Pinpoint the cell where the given text exists, returning its [X, Y] midpoint coordinate. 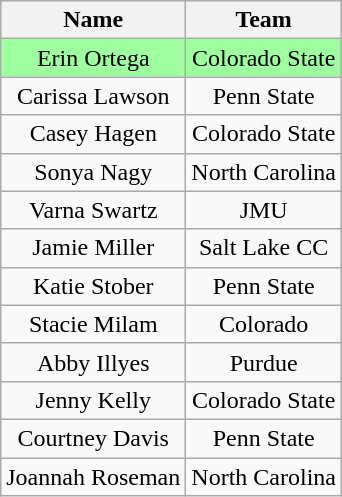
Sonya Nagy [94, 172]
Name [94, 20]
Varna Swartz [94, 210]
Joannah Roseman [94, 477]
Purdue [264, 362]
Courtney Davis [94, 438]
JMU [264, 210]
Colorado [264, 324]
Jamie Miller [94, 248]
Jenny Kelly [94, 400]
Stacie Milam [94, 324]
Erin Ortega [94, 58]
Abby Illyes [94, 362]
Carissa Lawson [94, 96]
Katie Stober [94, 286]
Casey Hagen [94, 134]
Salt Lake CC [264, 248]
Team [264, 20]
